Detect which cell encompasses the target text, then output its (x, y) center coordinate. 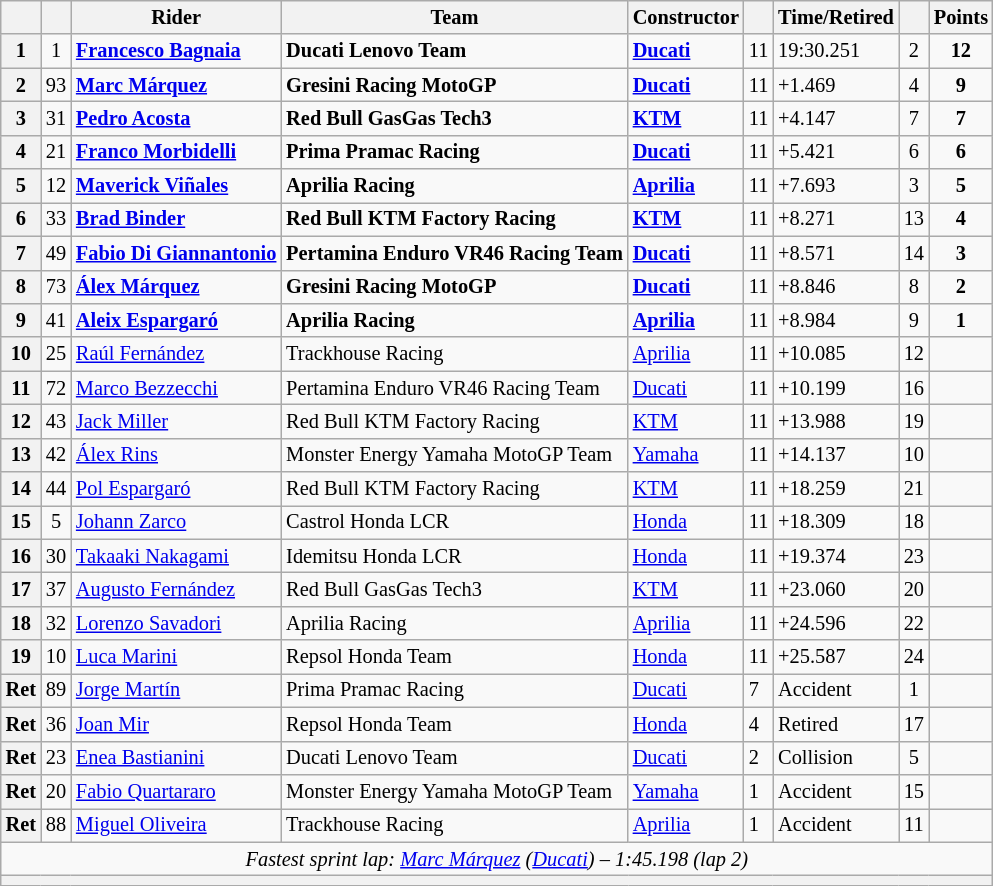
Augusto Fernández (176, 589)
Álex Rins (176, 455)
37 (56, 589)
31 (56, 118)
36 (56, 724)
+7.693 (836, 186)
Raúl Fernández (176, 354)
89 (56, 690)
Brad Binder (176, 219)
+4.147 (836, 118)
73 (56, 287)
+24.596 (836, 623)
25 (56, 354)
Time/Retired (836, 17)
93 (56, 85)
42 (56, 455)
+19.374 (836, 556)
33 (56, 219)
+8.571 (836, 253)
30 (56, 556)
+1.469 (836, 85)
44 (56, 489)
32 (56, 623)
+8.271 (836, 219)
+10.199 (836, 388)
Idemitsu Honda LCR (454, 556)
Fastest sprint lap: Marc Márquez (Ducati) – 1:45.198 (lap 2) (497, 859)
Constructor (686, 17)
88 (56, 825)
Luca Marini (176, 657)
+14.137 (836, 455)
Pol Espargaró (176, 489)
Álex Márquez (176, 287)
22 (914, 623)
Francesco Bagnaia (176, 51)
Jack Miller (176, 421)
+23.060 (836, 589)
Takaaki Nakagami (176, 556)
49 (56, 253)
72 (56, 388)
Marc Márquez (176, 85)
Castrol Honda LCR (454, 522)
Lorenzo Savadori (176, 623)
Pedro Acosta (176, 118)
Franco Morbidelli (176, 152)
Rider (176, 17)
Retired (836, 724)
Aleix Espargaró (176, 320)
Points (961, 17)
Collision (836, 758)
+18.259 (836, 489)
Team (454, 17)
Maverick Viñales (176, 186)
Fabio Di Giannantonio (176, 253)
+10.085 (836, 354)
19:30.251 (836, 51)
+18.309 (836, 522)
+13.988 (836, 421)
24 (914, 657)
Johann Zarco (176, 522)
Miguel Oliveira (176, 825)
+8.846 (836, 287)
+25.587 (836, 657)
Marco Bezzecchi (176, 388)
Jorge Martín (176, 690)
41 (56, 320)
Fabio Quartararo (176, 791)
+5.421 (836, 152)
Joan Mir (176, 724)
Enea Bastianini (176, 758)
+8.984 (836, 320)
43 (56, 421)
